Output the (X, Y) coordinate of the center of the cell containing the given text.  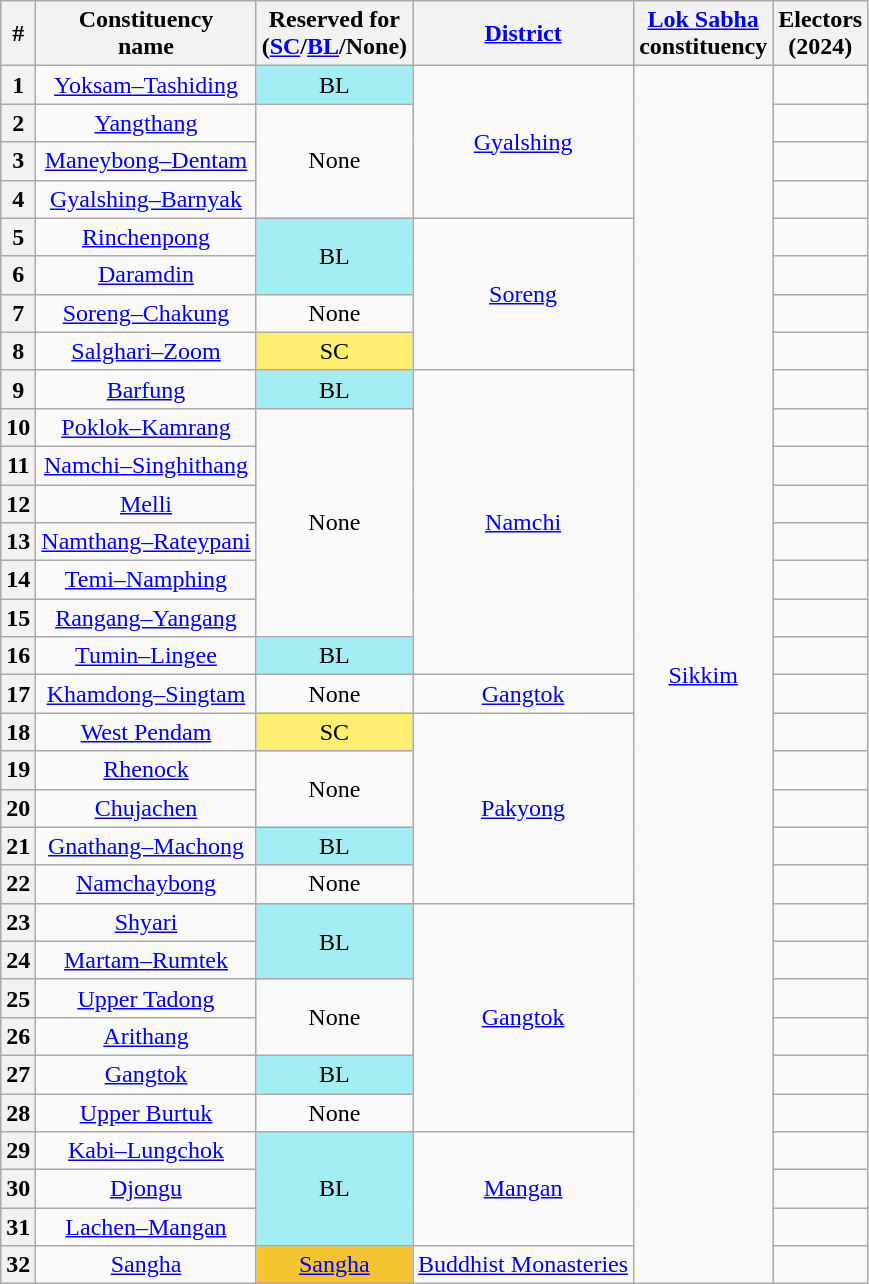
20 (18, 808)
11 (18, 465)
18 (18, 732)
Rangang–Yangang (146, 618)
Yoksam–Tashiding (146, 85)
16 (18, 656)
Yangthang (146, 123)
Pakyong (524, 808)
9 (18, 389)
Daramdin (146, 275)
Namchi (524, 522)
# (18, 34)
24 (18, 960)
Soreng–Chakung (146, 313)
25 (18, 998)
23 (18, 922)
12 (18, 503)
15 (18, 618)
Gyalshing (524, 142)
7 (18, 313)
10 (18, 427)
28 (18, 1113)
2 (18, 123)
29 (18, 1151)
5 (18, 237)
Sikkim (704, 675)
Namchaybong (146, 884)
Soreng (524, 294)
Gyalshing–Barnyak (146, 199)
West Pendam (146, 732)
3 (18, 161)
14 (18, 580)
32 (18, 1265)
13 (18, 542)
27 (18, 1074)
Djongu (146, 1189)
Upper Burtuk (146, 1113)
Shyari (146, 922)
Khamdong–Singtam (146, 694)
Kabi–Lungchok (146, 1151)
31 (18, 1227)
Arithang (146, 1036)
Salghari–Zoom (146, 351)
Temi–Namphing (146, 580)
30 (18, 1189)
Gnathang–Machong (146, 846)
Mangan (524, 1189)
8 (18, 351)
Upper Tadong (146, 998)
Rhenock (146, 770)
4 (18, 199)
Tumin–Lingee (146, 656)
Buddhist Monasteries (524, 1265)
Martam–Rumtek (146, 960)
Melli (146, 503)
22 (18, 884)
19 (18, 770)
Barfung (146, 389)
Namchi–Singhithang (146, 465)
26 (18, 1036)
21 (18, 846)
Constituencyname (146, 34)
6 (18, 275)
Electors(2024) (820, 34)
Lok Sabhaconstituency (704, 34)
Maneybong–Dentam (146, 161)
1 (18, 85)
Poklok–Kamrang (146, 427)
Lachen–Mangan (146, 1227)
17 (18, 694)
Chujachen (146, 808)
Rinchenpong (146, 237)
Namthang–Rateypani (146, 542)
Reserved for(SC/BL/None) (334, 34)
District (524, 34)
